Scan for the cell matching the given text and deliver its [x, y] coordinate at center. 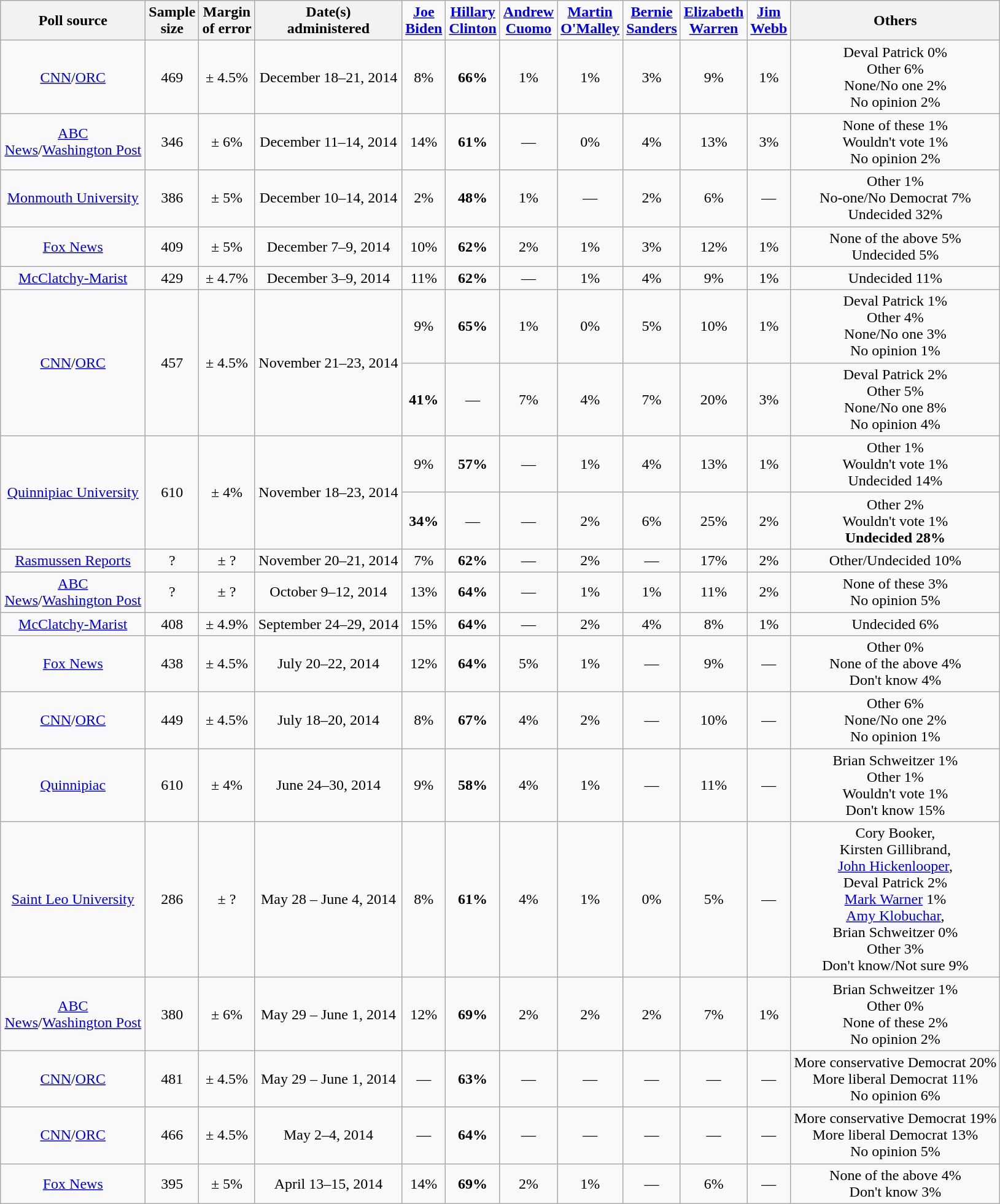
449 [172, 720]
Samplesize [172, 21]
December 18–21, 2014 [328, 77]
April 13–15, 2014 [328, 1183]
Other 1%Wouldn't vote 1%Undecided 14% [895, 464]
17% [713, 560]
Saint Leo University [73, 900]
67% [473, 720]
June 24–30, 2014 [328, 785]
48% [473, 198]
Poll source [73, 21]
Other 2%Wouldn't vote 1%Undecided 28% [895, 520]
15% [424, 624]
57% [473, 464]
July 20–22, 2014 [328, 664]
November 21–23, 2014 [328, 363]
Rasmussen Reports [73, 560]
457 [172, 363]
Undecided 11% [895, 278]
None of these 1%Wouldn't vote 1%No opinion 2% [895, 142]
September 24–29, 2014 [328, 624]
More conservative Democrat 19%More liberal Democrat 13%No opinion 5% [895, 1135]
Deval Patrick 1%Other 4%None/No one 3%No opinion 1% [895, 326]
429 [172, 278]
December 7–9, 2014 [328, 247]
Brian Schweitzer 1%Other 1%Wouldn't vote 1%Don't know 15% [895, 785]
BernieSanders [652, 21]
None of these 3%No opinion 5% [895, 592]
65% [473, 326]
November 18–23, 2014 [328, 492]
63% [473, 1079]
None of the above 4%Don't know 3% [895, 1183]
469 [172, 77]
ElizabethWarren [713, 21]
41% [424, 399]
December 11–14, 2014 [328, 142]
Brian Schweitzer 1%Other 0%None of these 2%No opinion 2% [895, 1014]
34% [424, 520]
December 3–9, 2014 [328, 278]
386 [172, 198]
Deval Patrick 2%Other 5%None/No one 8%No opinion 4% [895, 399]
20% [713, 399]
Other 1%No-one/No Democrat 7%Undecided 32% [895, 198]
None of the above 5%Undecided 5% [895, 247]
481 [172, 1079]
408 [172, 624]
Quinnipiac University [73, 492]
July 18–20, 2014 [328, 720]
May 28 – June 4, 2014 [328, 900]
409 [172, 247]
HillaryClinton [473, 21]
± 4.7% [227, 278]
Cory Booker,Kirsten Gillibrand,John Hickenlooper,Deval Patrick 2%Mark Warner 1%Amy Klobuchar,Brian Schweitzer 0%Other 3%Don't know/Not sure 9% [895, 900]
October 9–12, 2014 [328, 592]
Other 0%None of the above 4%Don't know 4% [895, 664]
Other 6%None/No one 2%No opinion 1% [895, 720]
58% [473, 785]
25% [713, 520]
380 [172, 1014]
395 [172, 1183]
More conservative Democrat 20%More liberal Democrat 11%No opinion 6% [895, 1079]
466 [172, 1135]
438 [172, 664]
Other/Undecided 10% [895, 560]
346 [172, 142]
66% [473, 77]
Deval Patrick 0%Other 6%None/No one 2%No opinion 2% [895, 77]
May 2–4, 2014 [328, 1135]
Margin of error [227, 21]
MartinO'Malley [591, 21]
Date(s) administered [328, 21]
December 10–14, 2014 [328, 198]
286 [172, 900]
AndrewCuomo [528, 21]
Undecided 6% [895, 624]
Others [895, 21]
JoeBiden [424, 21]
November 20–21, 2014 [328, 560]
± 4.9% [227, 624]
Quinnipiac [73, 785]
JimWebb [769, 21]
Monmouth University [73, 198]
